Determine the [X, Y] coordinate at the center of the cell enclosing the given text.  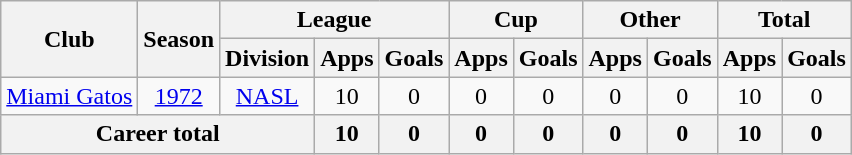
NASL [268, 96]
Club [70, 39]
Other [650, 20]
1972 [179, 96]
Season [179, 39]
Miami Gatos [70, 96]
Division [268, 58]
Career total [158, 134]
Cup [516, 20]
League [334, 20]
Total [784, 20]
